From the cell containing the given text, extract its center point as [x, y] coordinate. 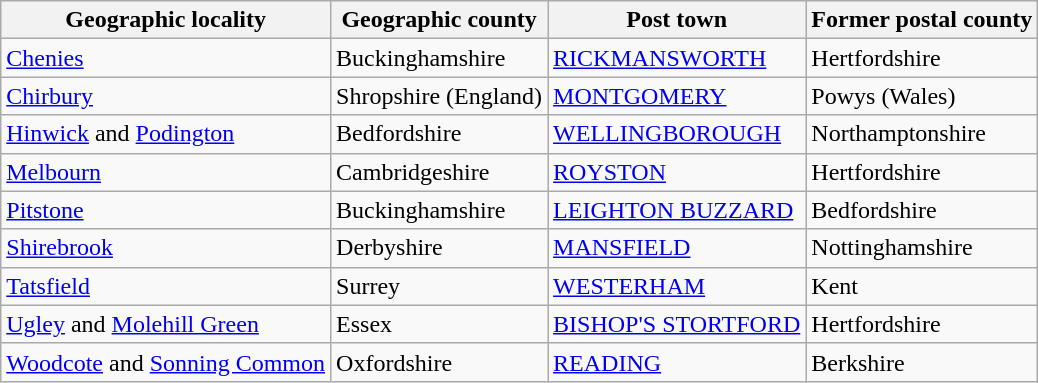
Oxfordshire [440, 362]
Former postal county [922, 20]
Surrey [440, 286]
Shropshire (England) [440, 96]
RICKMANSWORTH [677, 58]
BISHOP'S STORTFORD [677, 324]
Geographic county [440, 20]
Essex [440, 324]
MANSFIELD [677, 248]
Post town [677, 20]
Melbourn [166, 172]
Berkshire [922, 362]
MONTGOMERY [677, 96]
WELLINGBOROUGH [677, 134]
Cambridgeshire [440, 172]
Tatsfield [166, 286]
Kent [922, 286]
Nottinghamshire [922, 248]
Ugley and Molehill Green [166, 324]
Derbyshire [440, 248]
Chenies [166, 58]
Pitstone [166, 210]
READING [677, 362]
Shirebrook [166, 248]
Woodcote and Sonning Common [166, 362]
WESTERHAM [677, 286]
LEIGHTON BUZZARD [677, 210]
Hinwick and Podington [166, 134]
Geographic locality [166, 20]
Powys (Wales) [922, 96]
Chirbury [166, 96]
Northamptonshire [922, 134]
ROYSTON [677, 172]
